Determine the [x, y] coordinate at the center of the cell enclosing the given text.  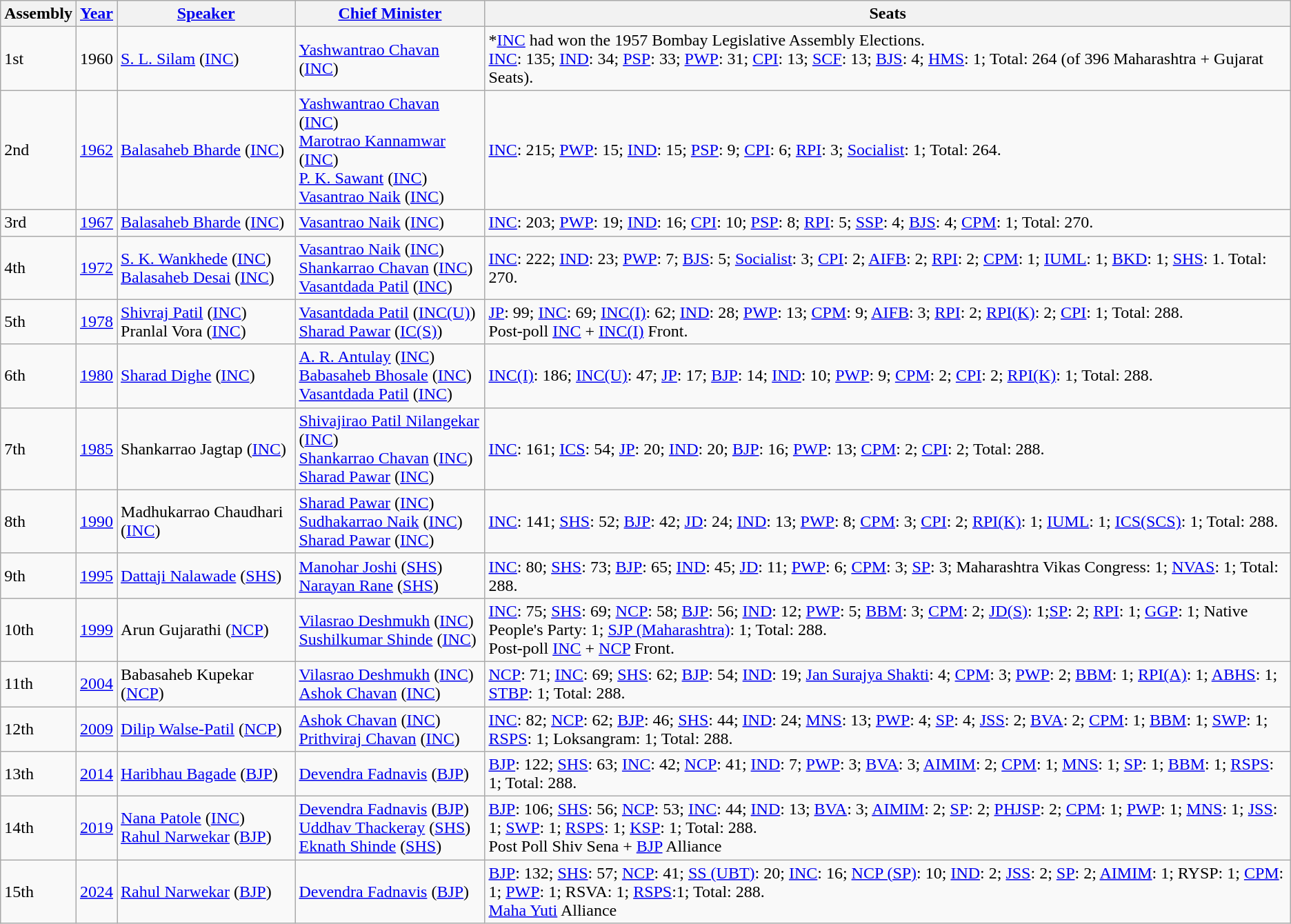
11th [39, 684]
15th [39, 892]
Shivajirao Patil Nilangekar (INC)Shankarrao Chavan (INC)Sharad Pawar (INC) [390, 448]
1999 [97, 630]
Arun Gujarathi (NCP) [206, 630]
Speaker [206, 14]
13th [39, 774]
1985 [97, 448]
Vasantrao Naik (INC)Shankarrao Chavan (INC)Vasantdada Patil (INC) [390, 268]
5th [39, 321]
9th [39, 575]
Dattaji Nalawade (SHS) [206, 575]
Vasantrao Naik (INC) [390, 223]
Ashok Chavan (INC)Prithviraj Chavan (INC) [390, 728]
INC: 222; IND: 23; PWP: 7; BJS: 5; Socialist: 3; CPI: 2; AIFB: 2; RPI: 2; CPM: 1; IUML: 1; BKD: 1; SHS: 1. Total: 270. [888, 268]
Seats [888, 14]
2nd [39, 150]
12th [39, 728]
S. K. Wankhede (INC)Balasaheb Desai (INC) [206, 268]
7th [39, 448]
Chief Minister [390, 14]
6th [39, 376]
Yashwantrao Chavan (INC) [390, 59]
8th [39, 521]
1972 [97, 268]
2014 [97, 774]
Year [97, 14]
Devendra Fadnavis (BJP)Uddhav Thackeray (SHS)Eknath Shinde (SHS) [390, 828]
Vilasrao Deshmukh (INC)Ashok Chavan (INC) [390, 684]
1978 [97, 321]
Sharad Pawar (INC)Sudhakarrao Naik (INC)Sharad Pawar (INC) [390, 521]
S. L. Silam (INC) [206, 59]
Nana Patole (INC)Rahul Narwekar (BJP) [206, 828]
Assembly [39, 14]
BJP: 122; SHS: 63; INC: 42; NCP: 41; IND: 7; PWP: 3; BVA: 3; AIMIM: 2; CPM: 1; MNS: 1; SP: 1; BBM: 1; RSPS: 1; Total: 288. [888, 774]
A. R. Antulay (INC)Babasaheb Bhosale (INC)Vasantdada Patil (INC) [390, 376]
INC: 141; SHS: 52; BJP: 42; JD: 24; IND: 13; PWP: 8; CPM: 3; CPI: 2; RPI(K): 1; IUML: 1; ICS(SCS): 1; Total: 288. [888, 521]
Madhukarrao Chaudhari (INC) [206, 521]
10th [39, 630]
Haribhau Bagade (BJP) [206, 774]
INC(I): 186; INC(U): 47; JP: 17; BJP: 14; IND: 10; PWP: 9; CPM: 2; CPI: 2; RPI(K): 1; Total: 288. [888, 376]
Babasaheb Kupekar (NCP) [206, 684]
Dilip Walse-Patil (NCP) [206, 728]
Yashwantrao Chavan (INC)Marotrao Kannamwar (INC)P. K. Sawant (INC)Vasantrao Naik (INC) [390, 150]
1990 [97, 521]
Sharad Dighe (INC) [206, 376]
1995 [97, 575]
Manohar Joshi (SHS)Narayan Rane (SHS) [390, 575]
NCP: 71; INC: 69; SHS: 62; BJP: 54; IND: 19; Jan Surajya Shakti: 4; CPM: 3; PWP: 2; BBM: 1; RPI(A): 1; ABHS: 1; STBP: 1; Total: 288. [888, 684]
1st [39, 59]
2004 [97, 684]
Rahul Narwekar (BJP) [206, 892]
1980 [97, 376]
1962 [97, 150]
2009 [97, 728]
Vilasrao Deshmukh (INC)Sushilkumar Shinde (INC) [390, 630]
INC: 82; NCP: 62; BJP: 46; SHS: 44; IND: 24; MNS: 13; PWP: 4; SP: 4; JSS: 2; BVA: 2; CPM: 1; BBM: 1; SWP: 1; RSPS: 1; Loksangram: 1; Total: 288. [888, 728]
4th [39, 268]
INC: 203; PWP: 19; IND: 16; CPI: 10; PSP: 8; RPI: 5; SSP: 4; BJS: 4; CPM: 1; Total: 270. [888, 223]
JP: 99; INC: 69; INC(I): 62; IND: 28; PWP: 13; CPM: 9; AIFB: 3; RPI: 2; RPI(K): 2; CPI: 1; Total: 288.Post-poll INC + INC(I) Front. [888, 321]
Shankarrao Jagtap (INC) [206, 448]
2019 [97, 828]
1967 [97, 223]
INC: 215; PWP: 15; IND: 15; PSP: 9; CPI: 6; RPI: 3; Socialist: 1; Total: 264. [888, 150]
INC: 161; ICS: 54; JP: 20; IND: 20; BJP: 16; PWP: 13; CPM: 2; CPI: 2; Total: 288. [888, 448]
2024 [97, 892]
14th [39, 828]
INC: 80; SHS: 73; BJP: 65; IND: 45; JD: 11; PWP: 6; CPM: 3; SP: 3; Maharashtra Vikas Congress: 1; NVAS: 1; Total: 288. [888, 575]
1960 [97, 59]
Vasantdada Patil (INC(U))Sharad Pawar (IC(S)) [390, 321]
Shivraj Patil (INC)Pranlal Vora (INC) [206, 321]
3rd [39, 223]
